Detect which cell encompasses the target text, then output its [X, Y] center coordinate. 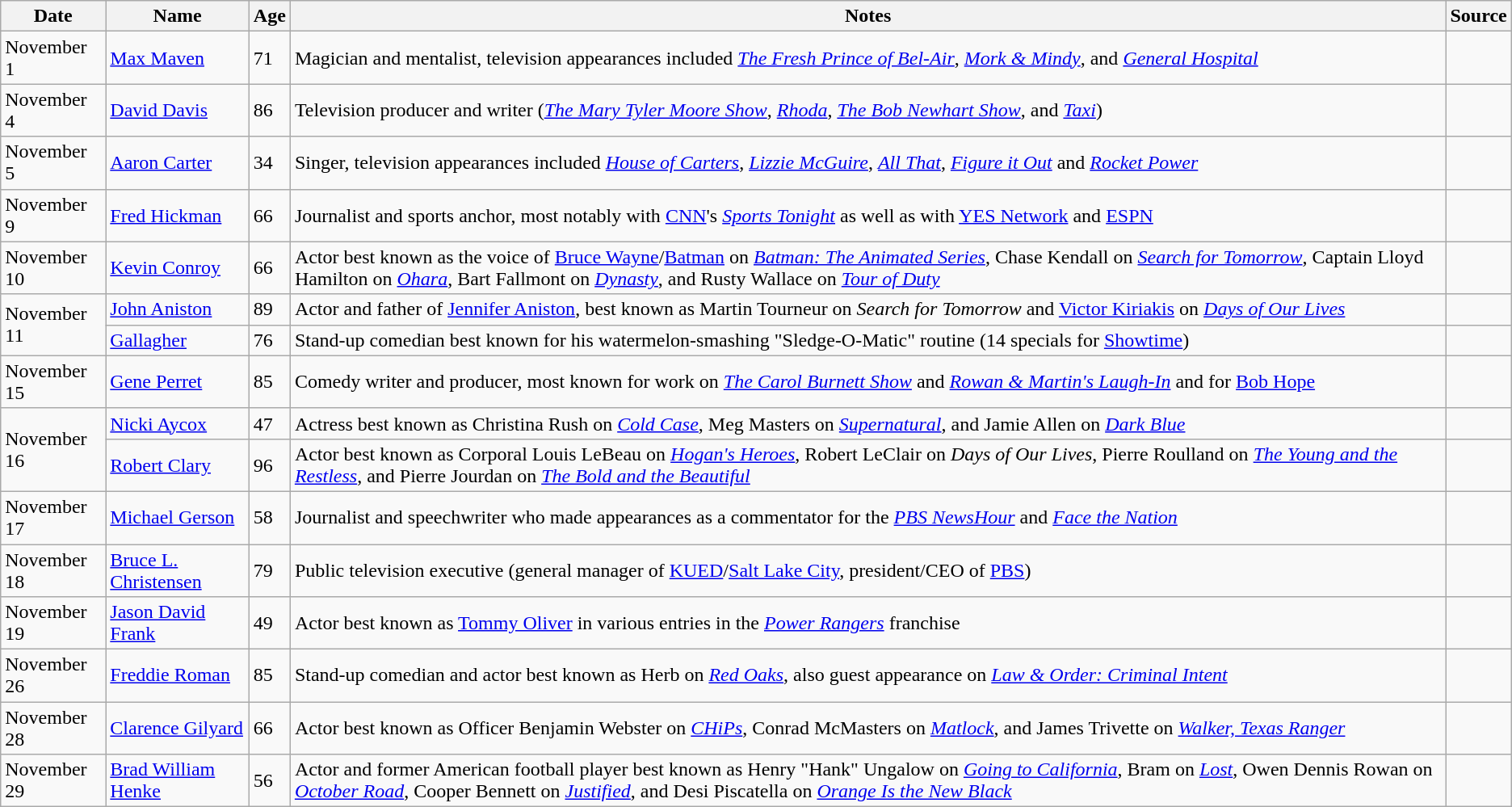
November 5 [53, 163]
Jason David Frank [178, 624]
Magician and mentalist, television appearances included The Fresh Prince of Bel-Air, Mork & Mindy, and General Hospital [867, 58]
Source [1478, 16]
Brad William Henke [178, 780]
November 19 [53, 624]
November 9 [53, 215]
47 [270, 423]
Actor and father of Jennifer Aniston, best known as Martin Tourneur on Search for Tomorrow and Victor Kiriakis on Days of Our Lives [867, 309]
Aaron Carter [178, 163]
79 [270, 570]
Singer, television appearances included House of Carters, Lizzie McGuire, All That, Figure it Out and Rocket Power [867, 163]
Michael Gerson [178, 517]
56 [270, 780]
Freddie Roman [178, 675]
96 [270, 465]
Actress best known as Christina Rush on Cold Case, Meg Masters on Supernatural, and Jamie Allen on Dark Blue [867, 423]
89 [270, 309]
Date [53, 16]
November 16 [53, 449]
November 28 [53, 729]
Kevin Conroy [178, 268]
Actor best known as Officer Benjamin Webster on CHiPs, Conrad McMasters on Matlock, and James Trivette on Walker, Texas Ranger [867, 729]
Name [178, 16]
Bruce L. Christensen [178, 570]
Notes [867, 16]
November 11 [53, 325]
November 1 [53, 58]
November 29 [53, 780]
Age [270, 16]
86 [270, 110]
November 15 [53, 381]
November 10 [53, 268]
Robert Clary [178, 465]
76 [270, 340]
November 18 [53, 570]
Stand-up comedian best known for his watermelon-smashing "Sledge-O-Matic" routine (14 specials for Showtime) [867, 340]
Nicki Aycox [178, 423]
Journalist and speechwriter who made appearances as a commentator for the PBS NewsHour and Face the Nation [867, 517]
Actor best known as Tommy Oliver in various entries in the Power Rangers franchise [867, 624]
November 17 [53, 517]
November 26 [53, 675]
November 4 [53, 110]
Television producer and writer (The Mary Tyler Moore Show, Rhoda, The Bob Newhart Show, and Taxi) [867, 110]
Gene Perret [178, 381]
Max Maven [178, 58]
Stand-up comedian and actor best known as Herb on Red Oaks, also guest appearance on Law & Order: Criminal Intent [867, 675]
Comedy writer and producer, most known for work on The Carol Burnett Show and Rowan & Martin's Laugh-In and for Bob Hope [867, 381]
34 [270, 163]
Gallagher [178, 340]
49 [270, 624]
Public television executive (general manager of KUED/Salt Lake City, president/CEO of PBS) [867, 570]
Journalist and sports anchor, most notably with CNN's Sports Tonight as well as with YES Network and ESPN [867, 215]
58 [270, 517]
71 [270, 58]
David Davis [178, 110]
Fred Hickman [178, 215]
John Aniston [178, 309]
Clarence Gilyard [178, 729]
